Provide the [X, Y] coordinate of the cell's center where the given text is located.  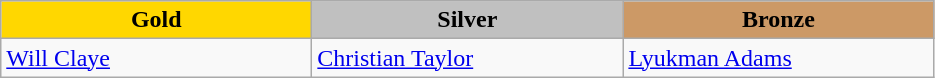
Silver [468, 20]
Christian Taylor [468, 58]
Lyukman Adams [778, 58]
Bronze [778, 20]
Gold [156, 20]
Will Claye [156, 58]
